Pinpoint the cell where the given text exists, returning its [x, y] midpoint coordinate. 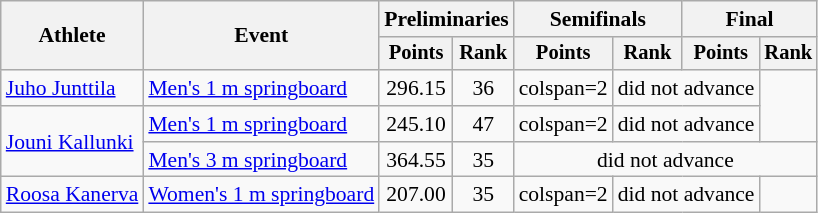
Event [261, 36]
Women's 1 m springboard [261, 195]
Final [750, 19]
Athlete [72, 36]
Juho Junttila [72, 88]
207.00 [416, 195]
36 [484, 88]
Preliminaries [446, 19]
245.10 [416, 124]
Jouni Kallunki [72, 142]
Men's 3 m springboard [261, 160]
364.55 [416, 160]
Roosa Kanerva [72, 195]
Semifinals [598, 19]
296.15 [416, 88]
47 [484, 124]
